Detect which cell encompasses the target text, then output its (x, y) center coordinate. 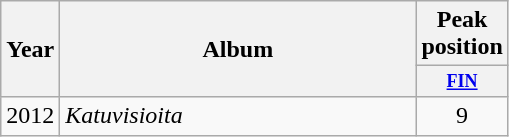
Katuvisioita (238, 116)
FIN (462, 82)
9 (462, 116)
Year (30, 49)
2012 (30, 116)
Album (238, 49)
Peakposition (462, 34)
